Locate the cell with the specified text and output its (X, Y) center coordinate. 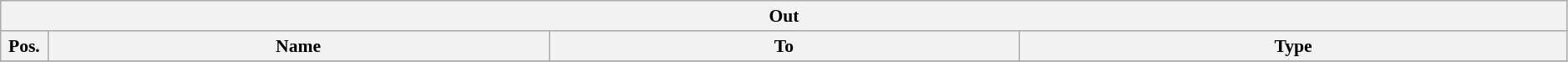
Type (1293, 46)
Out (784, 16)
Name (298, 46)
Pos. (24, 46)
To (784, 46)
